For the text-containing cell, return its midpoint in (x, y) coordinate format. 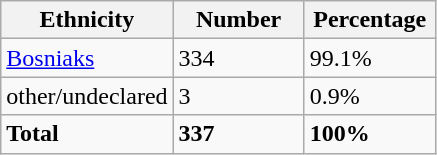
other/undeclared (87, 96)
0.9% (370, 96)
99.1% (370, 58)
Number (238, 20)
100% (370, 134)
Total (87, 134)
Bosniaks (87, 58)
334 (238, 58)
337 (238, 134)
Ethnicity (87, 20)
3 (238, 96)
Percentage (370, 20)
